Extract the [X, Y] coordinate from the center of the cell holding the provided text.  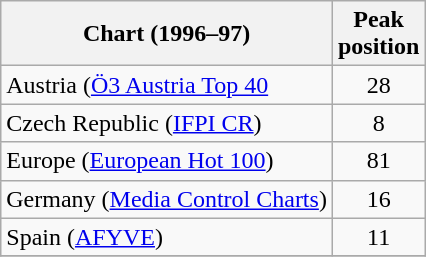
11 [378, 237]
Austria (Ö3 Austria Top 40 [167, 85]
Peakposition [378, 34]
Czech Republic (IFPI CR) [167, 123]
28 [378, 85]
Spain (AFYVE) [167, 237]
8 [378, 123]
16 [378, 199]
Europe (European Hot 100) [167, 161]
Germany (Media Control Charts) [167, 199]
Chart (1996–97) [167, 34]
81 [378, 161]
